Detect which cell encompasses the target text, then output its [X, Y] center coordinate. 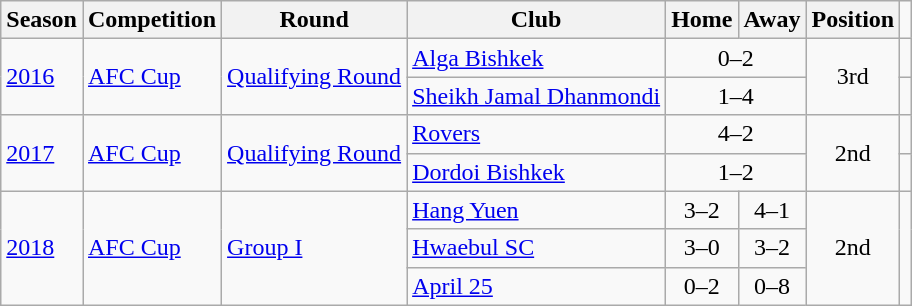
4–1 [772, 210]
Hang Yuen [536, 210]
Round [314, 20]
3–0 [702, 248]
3rd [853, 77]
1–2 [736, 172]
4–2 [736, 134]
Alga Bishkek [536, 58]
Club [536, 20]
2016 [42, 77]
Dordoi Bishkek [536, 172]
Sheikh Jamal Dhanmondi [536, 96]
0–8 [772, 286]
Rovers [536, 134]
Group I [314, 248]
April 25 [536, 286]
Season [42, 20]
Competition [152, 20]
2017 [42, 153]
Hwaebul SC [536, 248]
2018 [42, 248]
Home [702, 20]
Position [853, 20]
Away [772, 20]
1–4 [736, 96]
